Capture the cell that displays the provided text and extract its [x, y] central coordinate. 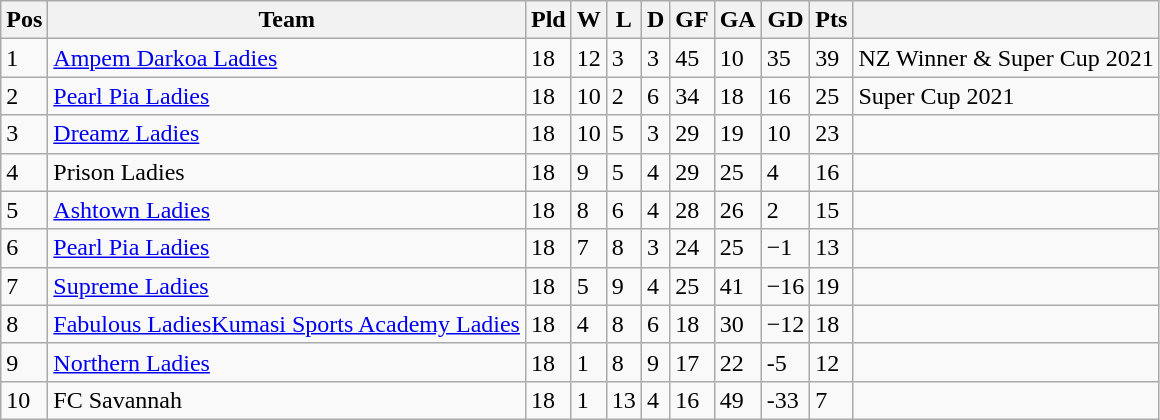
49 [738, 400]
L [624, 20]
Pld [548, 20]
22 [738, 362]
45 [692, 58]
Pts [832, 20]
28 [692, 210]
Ampem Darkoa Ladies [287, 58]
23 [832, 134]
Northern Ladies [287, 362]
41 [738, 286]
GA [738, 20]
Prison Ladies [287, 172]
-5 [786, 362]
Super Cup 2021 [1006, 96]
−12 [786, 324]
GF [692, 20]
Ashtown Ladies [287, 210]
35 [786, 58]
D [655, 20]
15 [832, 210]
NZ Winner & Super Cup 2021 [1006, 58]
Fabulous LadiesKumasi Sports Academy Ladies [287, 324]
24 [692, 248]
34 [692, 96]
GD [786, 20]
−16 [786, 286]
FC Savannah [287, 400]
-33 [786, 400]
26 [738, 210]
30 [738, 324]
Dreamz Ladies [287, 134]
Supreme Ladies [287, 286]
−1 [786, 248]
39 [832, 58]
W [588, 20]
Pos [24, 20]
Team [287, 20]
17 [692, 362]
